Determine the [X, Y] coordinate at the center of the cell enclosing the given text.  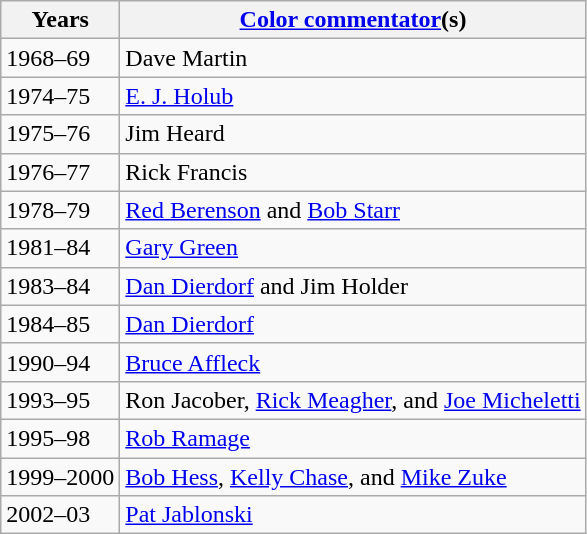
Red Berenson and Bob Starr [353, 210]
Jim Heard [353, 134]
Bruce Affleck [353, 362]
2002–03 [60, 515]
Rick Francis [353, 172]
Dave Martin [353, 58]
Rob Ramage [353, 438]
Bob Hess, Kelly Chase, and Mike Zuke [353, 477]
Dan Dierdorf [353, 324]
1983–84 [60, 286]
1990–94 [60, 362]
1968–69 [60, 58]
E. J. Holub [353, 96]
Color commentator(s) [353, 20]
1978–79 [60, 210]
1975–76 [60, 134]
1981–84 [60, 248]
Gary Green [353, 248]
Dan Dierdorf and Jim Holder [353, 286]
1976–77 [60, 172]
Years [60, 20]
Pat Jablonski [353, 515]
1974–75 [60, 96]
1984–85 [60, 324]
1993–95 [60, 400]
1999–2000 [60, 477]
1995–98 [60, 438]
Ron Jacober, Rick Meagher, and Joe Micheletti [353, 400]
